Detect which cell encompasses the target text, then output its (x, y) center coordinate. 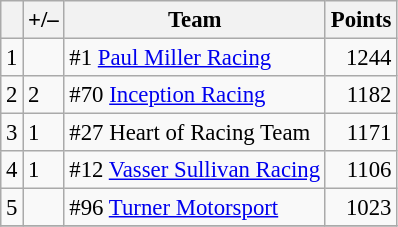
3 (12, 133)
1106 (360, 170)
#96 Turner Motorsport (194, 208)
Points (360, 20)
Team (194, 20)
+/– (44, 20)
5 (12, 208)
#1 Paul Miller Racing (194, 58)
1182 (360, 95)
#70 Inception Racing (194, 95)
1244 (360, 58)
#27 Heart of Racing Team (194, 133)
4 (12, 170)
1171 (360, 133)
#12 Vasser Sullivan Racing (194, 170)
1023 (360, 208)
